Scan for the cell matching the given text and deliver its [x, y] coordinate at center. 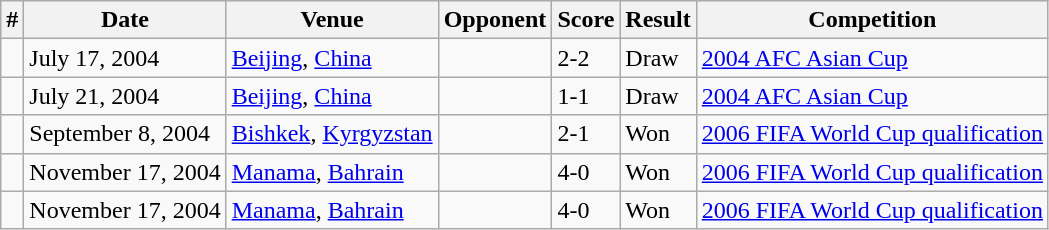
Competition [872, 20]
July 21, 2004 [125, 96]
1-1 [586, 96]
2-2 [586, 58]
# [12, 20]
Venue [332, 20]
Result [658, 20]
Score [586, 20]
July 17, 2004 [125, 58]
Opponent [495, 20]
September 8, 2004 [125, 134]
2-1 [586, 134]
Bishkek, Kyrgyzstan [332, 134]
Date [125, 20]
